Pinpoint the cell where the given text exists, returning its [X, Y] midpoint coordinate. 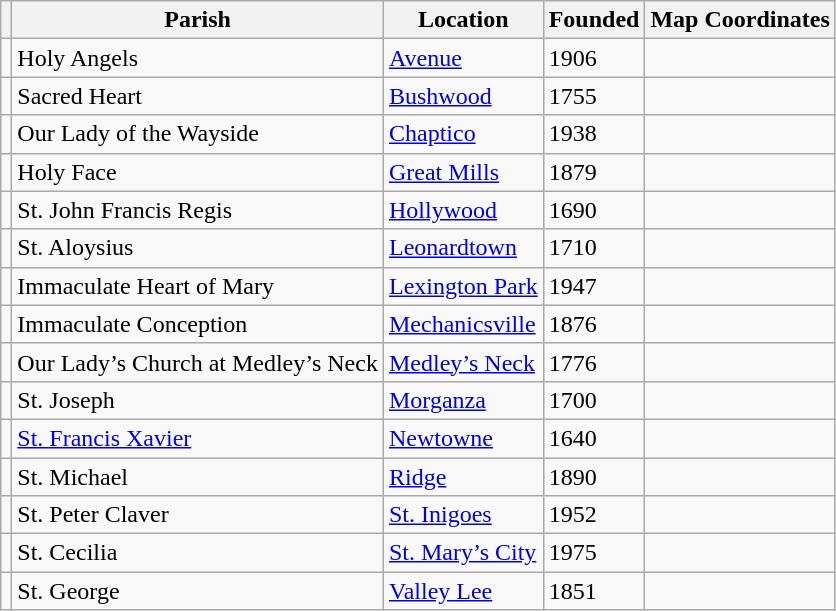
St. Michael [198, 477]
1947 [594, 286]
Our Lady of the Wayside [198, 134]
Chaptico [463, 134]
St. John Francis Regis [198, 210]
St. Peter Claver [198, 515]
1690 [594, 210]
Immaculate Conception [198, 324]
Bushwood [463, 96]
Map Coordinates [740, 20]
Lexington Park [463, 286]
Morganza [463, 400]
Hollywood [463, 210]
Location [463, 20]
Parish [198, 20]
Sacred Heart [198, 96]
Holy Face [198, 172]
1755 [594, 96]
St. Inigoes [463, 515]
1851 [594, 591]
1938 [594, 134]
1890 [594, 477]
1975 [594, 553]
1776 [594, 362]
Leonardtown [463, 248]
Immaculate Heart of Mary [198, 286]
St. Mary’s City [463, 553]
St. George [198, 591]
1876 [594, 324]
1640 [594, 438]
St. Cecilia [198, 553]
1906 [594, 58]
1710 [594, 248]
St. Aloysius [198, 248]
Ridge [463, 477]
Newtowne [463, 438]
St. Francis Xavier [198, 438]
Holy Angels [198, 58]
Great Mills [463, 172]
1700 [594, 400]
1952 [594, 515]
Valley Lee [463, 591]
Mechanicsville [463, 324]
1879 [594, 172]
Our Lady’s Church at Medley’s Neck [198, 362]
St. Joseph [198, 400]
Avenue [463, 58]
Medley’s Neck [463, 362]
Founded [594, 20]
